Return [x, y] of the center of cell containing provided text 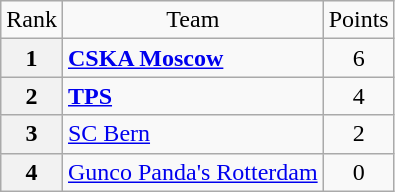
Team [192, 20]
1 [32, 58]
CSKA Moscow [192, 58]
TPS [192, 96]
Rank [32, 20]
3 [32, 134]
SC Bern [192, 134]
6 [358, 58]
0 [358, 172]
Gunco Panda's Rotterdam [192, 172]
Points [358, 20]
